Return the (X, Y) coordinate for the center point of the cell that contains the specified text.  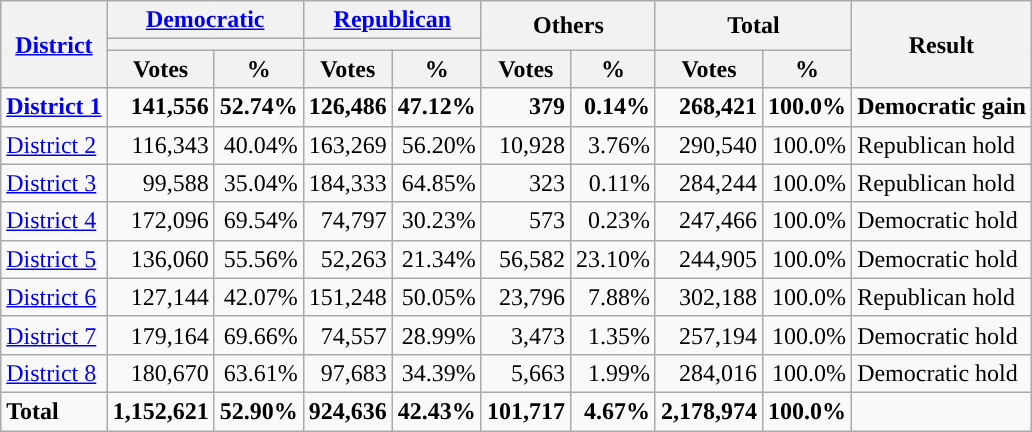
District 2 (54, 145)
99,588 (160, 183)
52.74% (258, 107)
2,178,974 (708, 411)
40.04% (258, 145)
141,556 (160, 107)
3,473 (526, 335)
1.99% (612, 373)
74,557 (348, 335)
379 (526, 107)
7.88% (612, 297)
0.11% (612, 183)
District (54, 44)
District 4 (54, 221)
28.99% (436, 335)
Republican (392, 20)
323 (526, 183)
52,263 (348, 259)
924,636 (348, 411)
63.61% (258, 373)
35.04% (258, 183)
47.12% (436, 107)
56.20% (436, 145)
District 8 (54, 373)
23.10% (612, 259)
151,248 (348, 297)
101,717 (526, 411)
116,343 (160, 145)
50.05% (436, 297)
184,333 (348, 183)
247,466 (708, 221)
4.67% (612, 411)
34.39% (436, 373)
District 5 (54, 259)
42.43% (436, 411)
180,670 (160, 373)
56,582 (526, 259)
172,096 (160, 221)
302,188 (708, 297)
127,144 (160, 297)
Democratic gain (942, 107)
3.76% (612, 145)
52.90% (258, 411)
244,905 (708, 259)
Democratic (205, 20)
21.34% (436, 259)
126,486 (348, 107)
284,016 (708, 373)
573 (526, 221)
1,152,621 (160, 411)
23,796 (526, 297)
District 1 (54, 107)
1.35% (612, 335)
64.85% (436, 183)
30.23% (436, 221)
74,797 (348, 221)
179,164 (160, 335)
42.07% (258, 297)
163,269 (348, 145)
District 7 (54, 335)
69.54% (258, 221)
69.66% (258, 335)
5,663 (526, 373)
0.14% (612, 107)
55.56% (258, 259)
District 3 (54, 183)
136,060 (160, 259)
0.23% (612, 221)
268,421 (708, 107)
10,928 (526, 145)
Others (568, 26)
District 6 (54, 297)
97,683 (348, 373)
257,194 (708, 335)
284,244 (708, 183)
290,540 (708, 145)
Result (942, 44)
